From the cell containing the given text, extract its center point as [X, Y] coordinate. 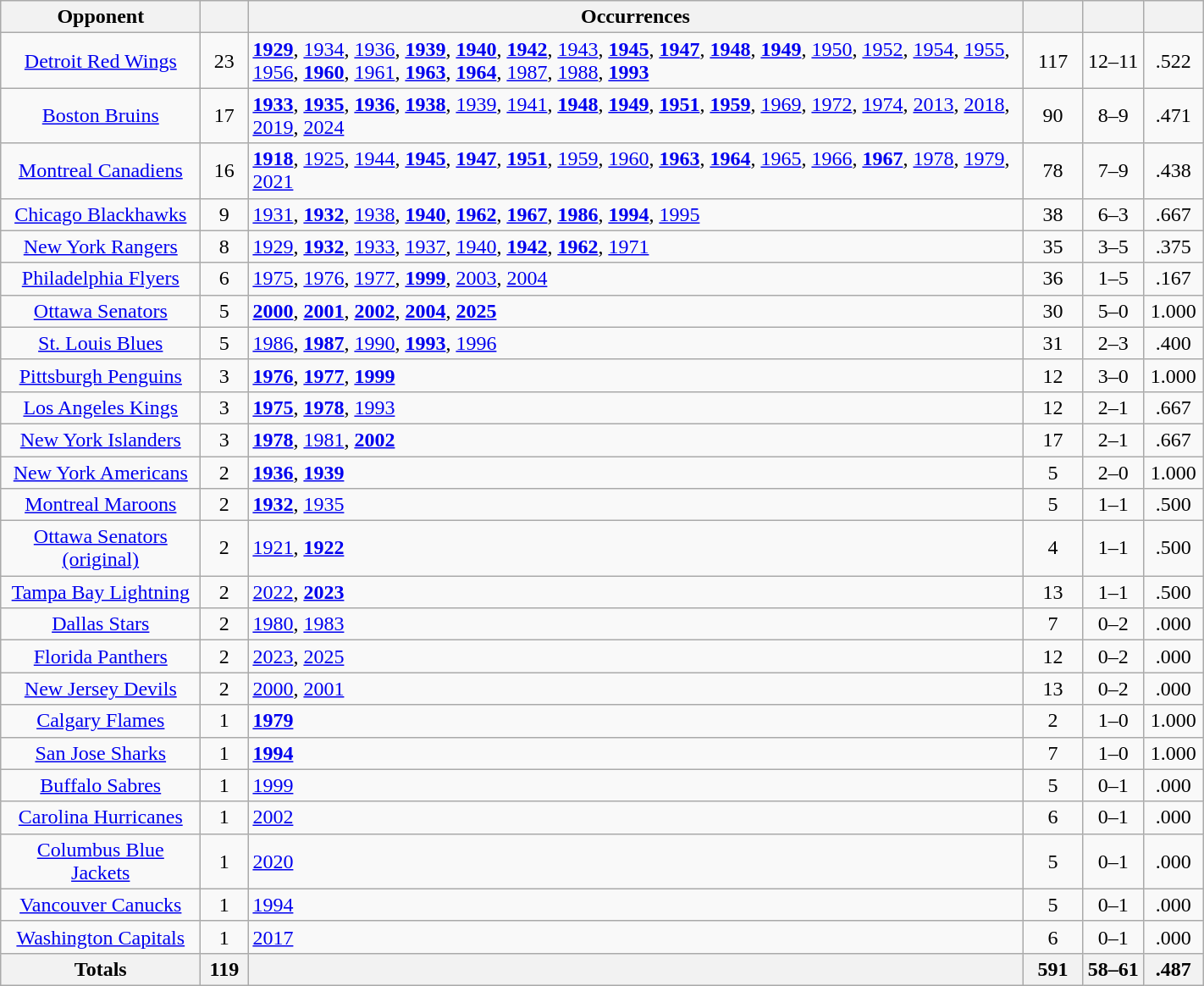
1–5 [1113, 279]
1975, 1978, 1993 [635, 407]
1933, 1935, 1936, 1938, 1939, 1941, 1948, 1949, 1951, 1959, 1969, 1972, 1974, 2013, 2018, 2019, 2024 [635, 115]
St. Louis Blues [101, 343]
.375 [1174, 246]
1978, 1981, 2002 [635, 440]
New York Rangers [101, 246]
Ottawa Senators (original) [101, 549]
58–61 [1113, 969]
Occurrences [635, 17]
1929, 1934, 1936, 1939, 1940, 1942, 1943, 1945, 1947, 1948, 1949, 1950, 1952, 1954, 1955, 1956, 1960, 1961, 1963, 1964, 1987, 1988, 1993 [635, 61]
.167 [1174, 279]
Los Angeles Kings [101, 407]
1921, 1922 [635, 549]
8–9 [1113, 115]
Tampa Bay Lightning [101, 592]
78 [1053, 171]
Columbus Blue Jackets [101, 861]
Boston Bruins [101, 115]
7–9 [1113, 171]
30 [1053, 311]
1980, 1983 [635, 624]
119 [224, 969]
1999 [635, 785]
23 [224, 61]
4 [1053, 549]
Opponent [101, 17]
16 [224, 171]
Vancouver Canucks [101, 905]
San Jose Sharks [101, 753]
Carolina Hurricanes [101, 817]
.522 [1174, 61]
Calgary Flames [101, 721]
2–3 [1113, 343]
Chicago Blackhawks [101, 214]
1936, 1939 [635, 472]
New Jersey Devils [101, 689]
3–5 [1113, 246]
591 [1053, 969]
Ottawa Senators [101, 311]
2020 [635, 861]
5–0 [1113, 311]
12–11 [1113, 61]
Florida Panthers [101, 656]
Dallas Stars [101, 624]
2023, 2025 [635, 656]
1929, 1932, 1933, 1937, 1940, 1942, 1962, 1971 [635, 246]
36 [1053, 279]
117 [1053, 61]
.471 [1174, 115]
6–3 [1113, 214]
31 [1053, 343]
3–0 [1113, 375]
1979 [635, 721]
1932, 1935 [635, 505]
Washington Capitals [101, 937]
Philadelphia Flyers [101, 279]
8 [224, 246]
Buffalo Sabres [101, 785]
.438 [1174, 171]
2–0 [1113, 472]
2000, 2001, 2002, 2004, 2025 [635, 311]
Detroit Red Wings [101, 61]
.400 [1174, 343]
New York Americans [101, 472]
.487 [1174, 969]
Montreal Canadiens [101, 171]
90 [1053, 115]
Montreal Maroons [101, 505]
35 [1053, 246]
38 [1053, 214]
Pittsburgh Penguins [101, 375]
1976, 1977, 1999 [635, 375]
1918, 1925, 1944, 1945, 1947, 1951, 1959, 1960, 1963, 1964, 1965, 1966, 1967, 1978, 1979, 2021 [635, 171]
1986, 1987, 1990, 1993, 1996 [635, 343]
9 [224, 214]
2000, 2001 [635, 689]
2022, 2023 [635, 592]
2002 [635, 817]
1975, 1976, 1977, 1999, 2003, 2004 [635, 279]
2017 [635, 937]
New York Islanders [101, 440]
Totals [101, 969]
1931, 1932, 1938, 1940, 1962, 1967, 1986, 1994, 1995 [635, 214]
